Detect which cell encompasses the target text, then output its [x, y] center coordinate. 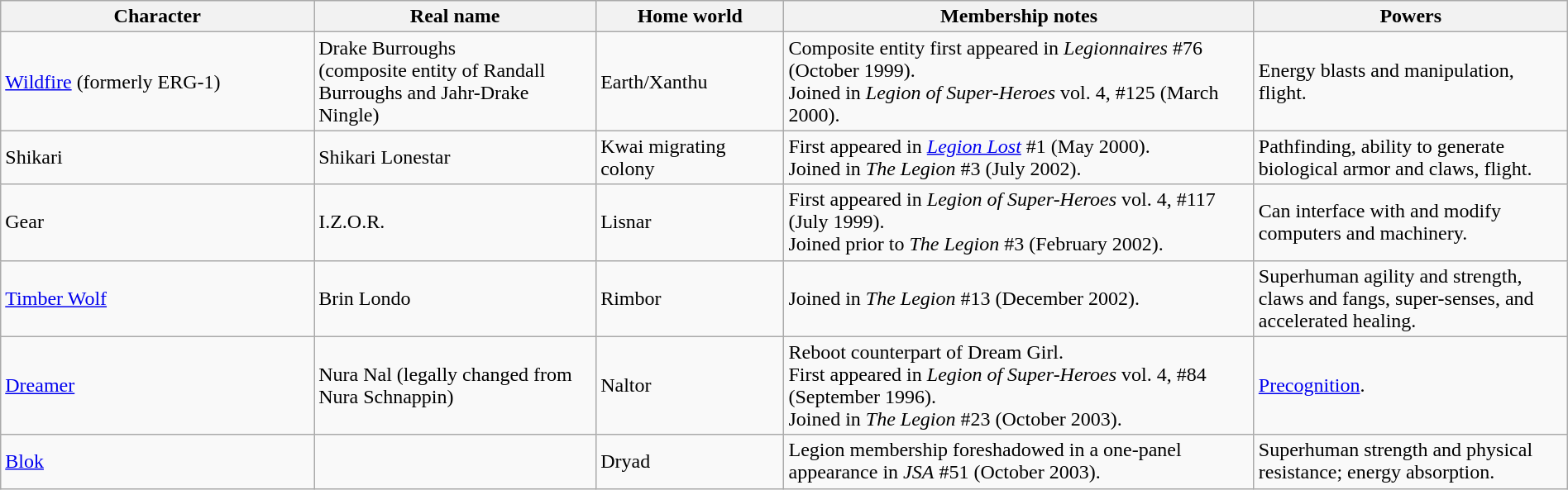
Precognition. [1411, 385]
Superhuman agility and strength, claws and fangs, super-senses, and accelerated healing. [1411, 298]
Legion membership foreshadowed in a one-panel appearance in JSA #51 (October 2003). [1019, 461]
Drake Burroughs(composite entity of Randall Burroughs and Jahr-Drake Ningle) [455, 81]
Membership notes [1019, 17]
Shikari Lonestar [455, 157]
I.Z.O.R. [455, 222]
First appeared in Legion of Super-Heroes vol. 4, #117 (July 1999).Joined prior to The Legion #3 (February 2002). [1019, 222]
Dreamer [157, 385]
Nura Nal (legally changed from Nura Schnappin) [455, 385]
Blok [157, 461]
Earth/Xanthu [690, 81]
Wildfire (formerly ERG-1) [157, 81]
Powers [1411, 17]
Superhuman strength and physical resistance; energy absorption. [1411, 461]
Timber Wolf [157, 298]
First appeared in Legion Lost #1 (May 2000).Joined in The Legion #3 (July 2002). [1019, 157]
Shikari [157, 157]
Kwai migrating colony [690, 157]
Home world [690, 17]
Pathfinding, ability to generate biological armor and claws, flight. [1411, 157]
Real name [455, 17]
Joined in The Legion #13 (December 2002). [1019, 298]
Gear [157, 222]
Can interface with and modify computers and machinery. [1411, 222]
Dryad [690, 461]
Naltor [690, 385]
Reboot counterpart of Dream Girl.First appeared in Legion of Super-Heroes vol. 4, #84 (September 1996).Joined in The Legion #23 (October 2003). [1019, 385]
Energy blasts and manipulation, flight. [1411, 81]
Composite entity first appeared in Legionnaires #76 (October 1999).Joined in Legion of Super-Heroes vol. 4, #125 (March 2000). [1019, 81]
Rimbor [690, 298]
Lisnar [690, 222]
Character [157, 17]
Brin Londo [455, 298]
